Output the [X, Y] coordinate of the center of the cell containing the given text.  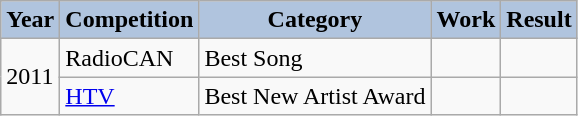
HTV [130, 96]
Best New Artist Award [315, 96]
Category [315, 20]
Result [539, 20]
Best Song [315, 58]
2011 [30, 77]
RadioCAN [130, 58]
Year [30, 20]
Competition [130, 20]
Work [466, 20]
